Search for the cell housing the specified text and yield its [X, Y] center coordinate. 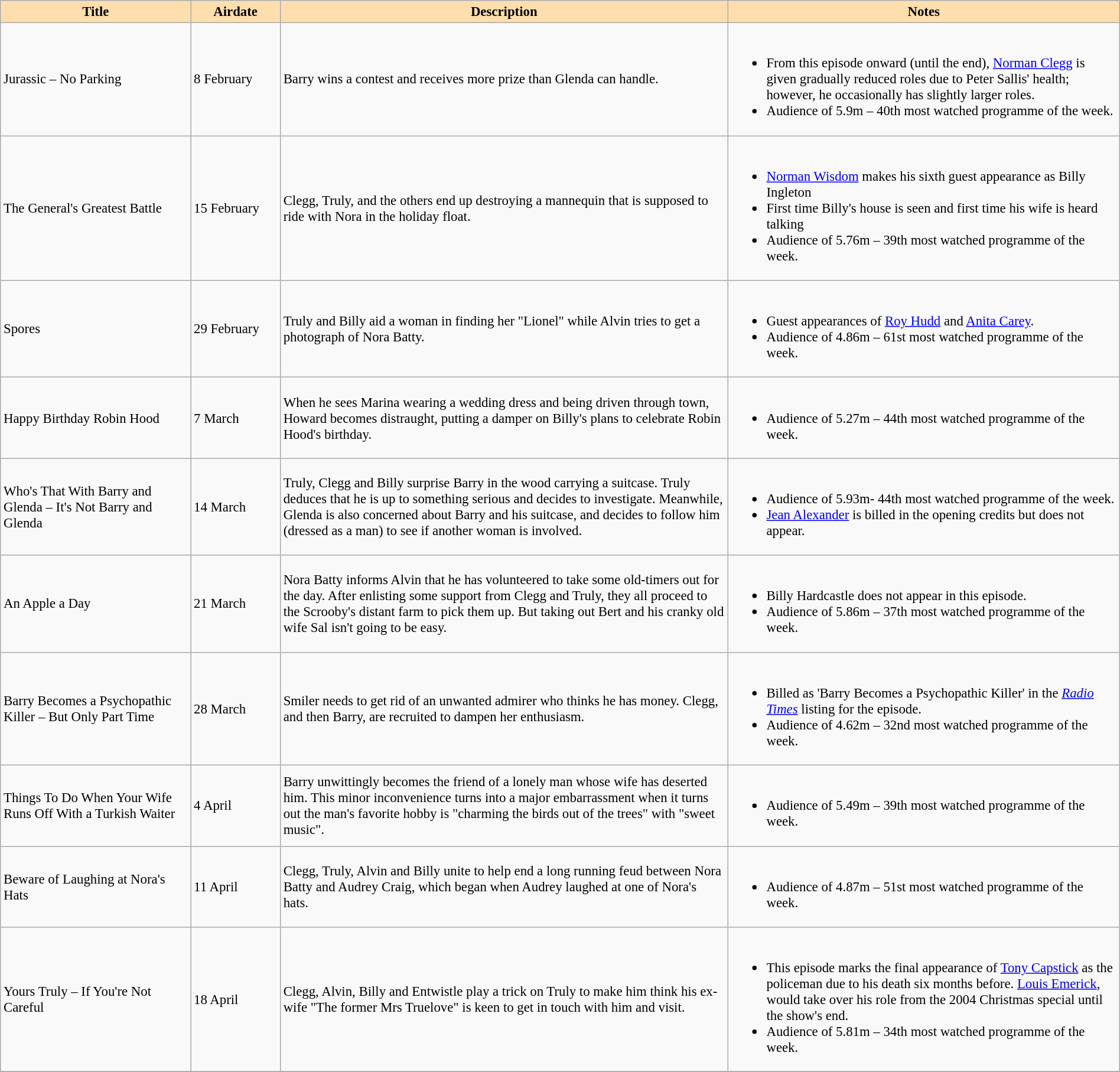
Barry wins a contest and receives more prize than Glenda can handle. [504, 79]
Things To Do When Your Wife Runs Off With a Turkish Waiter [96, 806]
15 February [236, 208]
Jurassic – No Parking [96, 79]
Spores [96, 329]
Barry Becomes a Psychopathic Killer – But Only Part Time [96, 709]
8 February [236, 79]
21 March [236, 604]
14 March [236, 507]
Description [504, 12]
4 April [236, 806]
Billy Hardcastle does not appear in this episode.Audience of 5.86m – 37th most watched programme of the week. [924, 604]
Beware of Laughing at Nora's Hats [96, 887]
Truly and Billy aid a woman in finding her "Lionel" while Alvin tries to get a photograph of Nora Batty. [504, 329]
Audience of 5.93m- 44th most watched programme of the week.Jean Alexander is billed in the opening credits but does not appear. [924, 507]
Guest appearances of Roy Hudd and Anita Carey.Audience of 4.86m – 61st most watched programme of the week. [924, 329]
Title [96, 12]
11 April [236, 887]
Audience of 5.27m – 44th most watched programme of the week. [924, 418]
Airdate [236, 12]
29 February [236, 329]
Who's That With Barry and Glenda – It's Not Barry and Glenda [96, 507]
Notes [924, 12]
28 March [236, 709]
Audience of 5.49m – 39th most watched programme of the week. [924, 806]
Clegg, Truly, and the others end up destroying a mannequin that is supposed to ride with Nora in the holiday float. [504, 208]
Audience of 4.87m – 51st most watched programme of the week. [924, 887]
The General's Greatest Battle [96, 208]
18 April [236, 999]
An Apple a Day [96, 604]
Happy Birthday Robin Hood [96, 418]
7 March [236, 418]
Smiler needs to get rid of an unwanted admirer who thinks he has money. Clegg, and then Barry, are recruited to dampen her enthusiasm. [504, 709]
Yours Truly – If You're Not Careful [96, 999]
